Extract the [x, y] coordinate from the center of the cell holding the provided text.  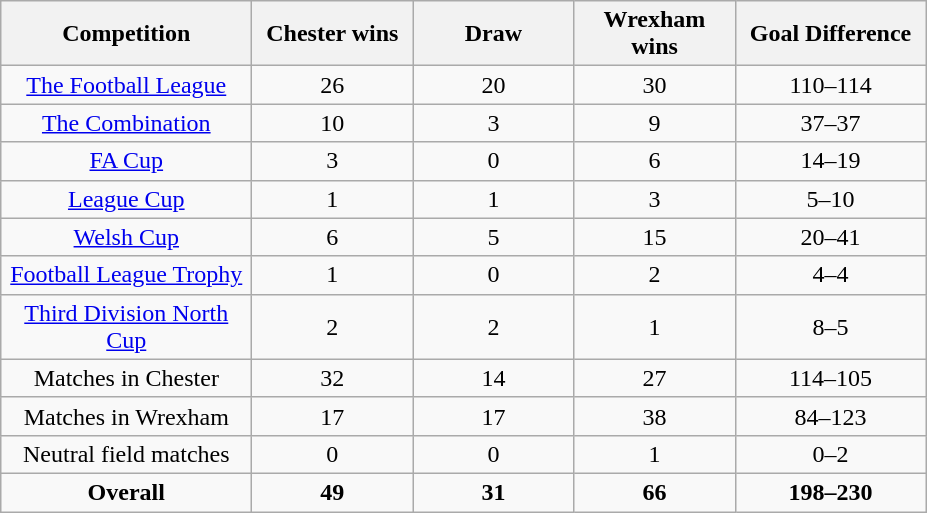
Matches in Wrexham [126, 416]
14–19 [830, 161]
Wrexham wins [654, 34]
The Football League [126, 85]
5–10 [830, 199]
9 [654, 123]
0–2 [830, 454]
4–4 [830, 275]
The Combination [126, 123]
FA Cup [126, 161]
198–230 [830, 492]
114–105 [830, 378]
Football League Trophy [126, 275]
Overall [126, 492]
20–41 [830, 237]
League Cup [126, 199]
14 [494, 378]
20 [494, 85]
Draw [494, 34]
110–114 [830, 85]
Goal Difference [830, 34]
Chester wins [332, 34]
26 [332, 85]
30 [654, 85]
49 [332, 492]
Neutral field matches [126, 454]
Third Division North Cup [126, 326]
27 [654, 378]
66 [654, 492]
37–37 [830, 123]
31 [494, 492]
Welsh Cup [126, 237]
32 [332, 378]
38 [654, 416]
Competition [126, 34]
10 [332, 123]
84–123 [830, 416]
5 [494, 237]
8–5 [830, 326]
Matches in Chester [126, 378]
15 [654, 237]
